Output the [X, Y] coordinate of the center of the cell containing the given text.  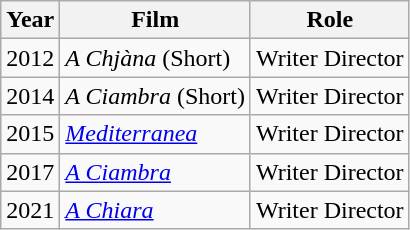
2014 [30, 96]
Mediterranea [156, 134]
A Chjàna (Short) [156, 58]
2017 [30, 172]
2012 [30, 58]
A Ciambra (Short) [156, 96]
A Ciambra [156, 172]
Year [30, 20]
Film [156, 20]
2021 [30, 210]
A Chiara [156, 210]
Role [330, 20]
2015 [30, 134]
